Return (X, Y) of the center of cell containing provided text 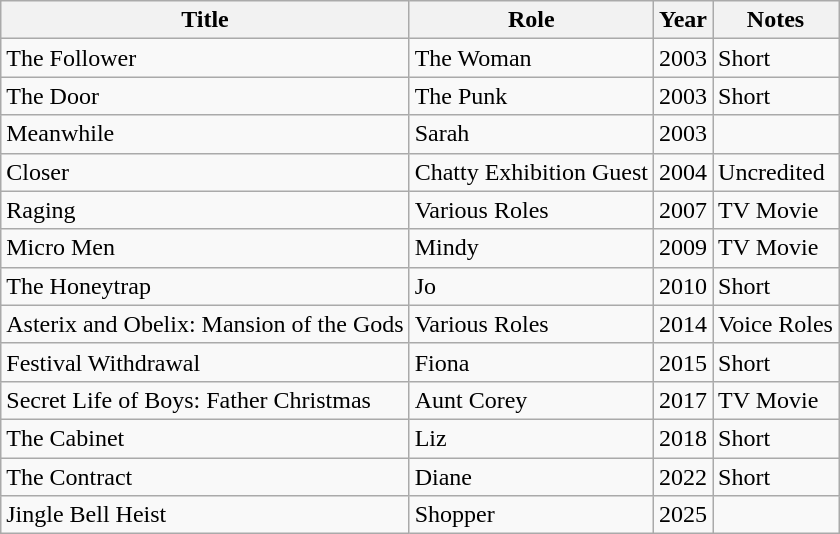
2010 (682, 286)
Diane (531, 477)
2014 (682, 324)
2015 (682, 362)
The Woman (531, 58)
Festival Withdrawal (205, 362)
2017 (682, 400)
Jo (531, 286)
2022 (682, 477)
Jingle Bell Heist (205, 515)
Sarah (531, 134)
Secret Life of Boys: Father Christmas (205, 400)
2004 (682, 172)
2025 (682, 515)
Mindy (531, 248)
Liz (531, 438)
Role (531, 20)
The Contract (205, 477)
Title (205, 20)
Chatty Exhibition Guest (531, 172)
Fiona (531, 362)
The Punk (531, 96)
Micro Men (205, 248)
2009 (682, 248)
2018 (682, 438)
The Door (205, 96)
Notes (776, 20)
Year (682, 20)
The Cabinet (205, 438)
Uncredited (776, 172)
Aunt Corey (531, 400)
2007 (682, 210)
Closer (205, 172)
Voice Roles (776, 324)
Asterix and Obelix: Mansion of the Gods (205, 324)
The Follower (205, 58)
The Honeytrap (205, 286)
Meanwhile (205, 134)
Raging (205, 210)
Shopper (531, 515)
